Identify which cell holds the provided text, then report its (X, Y) central coordinate. 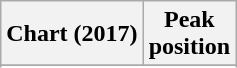
Chart (2017) (72, 34)
Peakposition (189, 34)
